Detect which cell encompasses the target text, then output its (x, y) center coordinate. 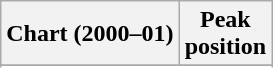
Chart (2000–01) (90, 34)
Peakposition (225, 34)
